Return (x, y) of the center of cell containing provided text 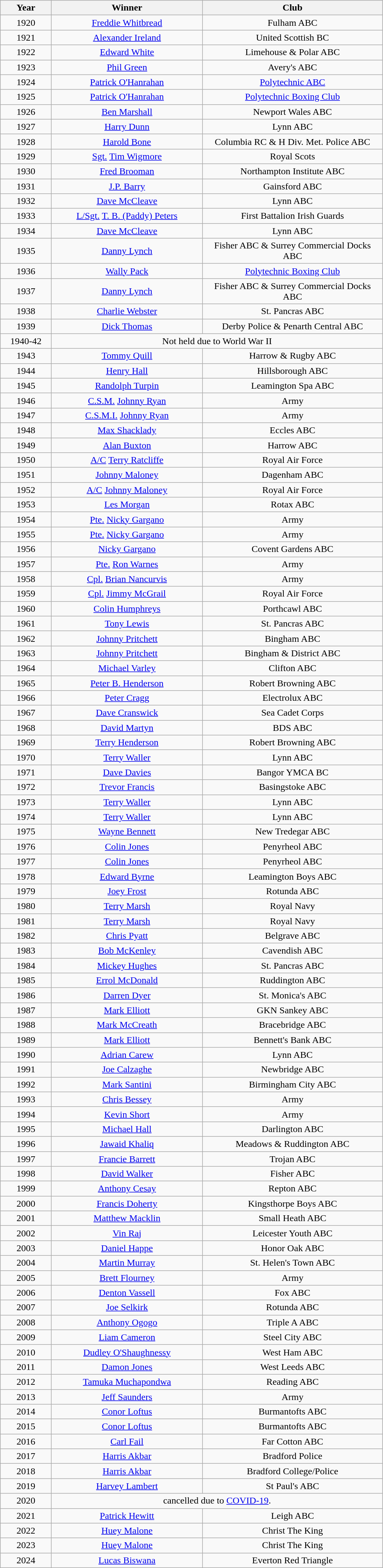
1998 (26, 1174)
1930 (26, 171)
Columbia RC & H Div. Met. Police ABC (292, 141)
Bangor YMCA BC (292, 772)
Liam Cameron (127, 1337)
Bennett's Bank ABC (292, 1040)
Harold Bone (127, 141)
Trevor Francis (127, 787)
Michael Varley (127, 668)
1965 (26, 683)
Errol McDonald (127, 980)
1946 (26, 400)
Porthcawl ABC (292, 609)
Eccles ABC (292, 430)
1932 (26, 201)
Birmingham City ABC (292, 1084)
Anthony Cesay (127, 1189)
2021 (26, 1516)
St Paul's ABC (292, 1486)
Tamuka Muchapondwa (127, 1382)
Leamington Boys ABC (292, 876)
Joe Selkirk (127, 1307)
Kevin Short (127, 1114)
1980 (26, 906)
Max Shacklady (127, 430)
Henry Hall (127, 371)
Bracebridge ABC (292, 1025)
2024 (26, 1560)
Honor Oak ABC (292, 1248)
1943 (26, 356)
David Martyn (127, 728)
J.P. Barry (127, 186)
1976 (26, 847)
Harrow & Rugby ABC (292, 356)
1984 (26, 966)
Charlie Webster (127, 311)
Martin Murray (127, 1263)
Ben Marshall (127, 112)
Terry Henderson (127, 743)
Alan Buxton (127, 445)
Sea Cadet Corps (292, 713)
2013 (26, 1397)
Wayne Bennett (127, 832)
Kingsthorpe Boys ABC (292, 1204)
2023 (26, 1545)
Fulham ABC (292, 23)
Edward White (127, 52)
1939 (26, 326)
Bradford College/Police (292, 1471)
1950 (26, 460)
1997 (26, 1159)
Steel City ABC (292, 1337)
Hillsborough ABC (292, 371)
Everton Red Triangle (292, 1560)
L/Sgt. T. B. (Paddy) Peters (127, 216)
1990 (26, 1055)
1953 (26, 505)
Mark Santini (127, 1084)
Wally Pack (127, 271)
Bingham & District ABC (292, 653)
Brett Flourney (127, 1278)
1926 (26, 112)
Jawaid Khaliq (127, 1144)
Club (292, 8)
Fox ABC (292, 1293)
Darren Dyer (127, 995)
Tommy Quill (127, 356)
Cpl. Jimmy McGrail (127, 594)
Damon Jones (127, 1367)
Rotax ABC (292, 505)
Fisher ABC (292, 1174)
1996 (26, 1144)
1944 (26, 371)
Gainsford ABC (292, 186)
Royal Scots (292, 156)
Adrian Carew (127, 1055)
1962 (26, 638)
1938 (26, 311)
United Scottish BC (292, 38)
Pte. Ron Warnes (127, 564)
Francis Doherty (127, 1204)
2007 (26, 1307)
Matthew Macklin (127, 1218)
1961 (26, 623)
Reading ABC (292, 1382)
Leigh ABC (292, 1516)
1959 (26, 594)
1947 (26, 415)
Johnny Maloney (127, 475)
Mickey Hughes (127, 966)
1958 (26, 579)
David Walker (127, 1174)
2001 (26, 1218)
2006 (26, 1293)
1955 (26, 534)
C.S.M.I. Johnny Ryan (127, 415)
1995 (26, 1129)
Year (26, 8)
Vin Raj (127, 1233)
Darlington ABC (292, 1129)
1945 (26, 386)
Derby Police & Penarth Central ABC (292, 326)
Electrolux ABC (292, 698)
Newbridge ABC (292, 1070)
Anthony Ogogo (127, 1322)
Bradford Police (292, 1456)
1967 (26, 713)
Belgrave ABC (292, 936)
A/C Terry Ratcliffe (127, 460)
1968 (26, 728)
1989 (26, 1040)
1934 (26, 231)
Dave Cranswick (127, 713)
Harvey Lambert (127, 1486)
2014 (26, 1412)
1948 (26, 430)
Cpl. Brian Nancurvis (127, 579)
2016 (26, 1441)
1963 (26, 653)
Trojan ABC (292, 1159)
Bob McKenley (127, 951)
Michael Hall (127, 1129)
Polytechnic ABC (292, 82)
2015 (26, 1427)
1971 (26, 772)
1985 (26, 980)
GKN Sankey ABC (292, 1010)
Harrow ABC (292, 445)
St. Helen's Town ABC (292, 1263)
1993 (26, 1099)
1992 (26, 1084)
Harry Dunn (127, 127)
1969 (26, 743)
Mark McCreath (127, 1025)
2008 (26, 1322)
1974 (26, 817)
Avery's ABC (292, 67)
1927 (26, 127)
1987 (26, 1010)
Leicester Youth ABC (292, 1233)
cancelled due to COVID-19. (217, 1501)
Clifton ABC (292, 668)
2005 (26, 1278)
Dagenham ABC (292, 475)
1983 (26, 951)
1921 (26, 38)
Chris Bessey (127, 1099)
2020 (26, 1501)
1920 (26, 23)
New Tredegar ABC (292, 832)
Far Cotton ABC (292, 1441)
Cavendish ABC (292, 951)
2004 (26, 1263)
Freddie Whitbread (127, 23)
West Leeds ABC (292, 1367)
2009 (26, 1337)
Tony Lewis (127, 623)
Newport Wales ABC (292, 112)
1952 (26, 490)
Edward Byrne (127, 876)
2000 (26, 1204)
Peter Cragg (127, 698)
1960 (26, 609)
1981 (26, 921)
1929 (26, 156)
Randolph Turpin (127, 386)
1931 (26, 186)
2012 (26, 1382)
1933 (26, 216)
Nicky Gargano (127, 549)
1925 (26, 97)
Peter B. Henderson (127, 683)
Repton ABC (292, 1189)
Joe Calzaghe (127, 1070)
Small Heath ABC (292, 1218)
Les Morgan (127, 505)
Sgt. Tim Wigmore (127, 156)
Not held due to World War II (217, 341)
Jeff Saunders (127, 1397)
Phil Green (127, 67)
1973 (26, 802)
1922 (26, 52)
Chris Pyatt (127, 936)
Basingstoke ABC (292, 787)
Fred Brooman (127, 171)
West Ham ABC (292, 1352)
1949 (26, 445)
Dave Davies (127, 772)
2011 (26, 1367)
2018 (26, 1471)
1977 (26, 861)
1991 (26, 1070)
Northampton Institute ABC (292, 171)
1964 (26, 668)
1957 (26, 564)
1988 (26, 1025)
1923 (26, 67)
1970 (26, 757)
Ruddington ABC (292, 980)
1924 (26, 82)
1979 (26, 891)
2002 (26, 1233)
1936 (26, 271)
1935 (26, 251)
2022 (26, 1530)
Joey Frost (127, 891)
Limehouse & Polar ABC (292, 52)
1937 (26, 291)
1951 (26, 475)
BDS ABC (292, 728)
1975 (26, 832)
1982 (26, 936)
A/C Johnny Maloney (127, 490)
1999 (26, 1189)
Alexander Ireland (127, 38)
C.S.M. Johnny Ryan (127, 400)
Lucas Biswana (127, 1560)
First Battalion Irish Guards (292, 216)
Daniel Happe (127, 1248)
Dudley O'Shaughnessy (127, 1352)
Francie Barrett (127, 1159)
1940-42 (26, 341)
Covent Gardens ABC (292, 549)
1994 (26, 1114)
Carl Fail (127, 1441)
1978 (26, 876)
Meadows & Ruddington ABC (292, 1144)
2003 (26, 1248)
1954 (26, 520)
1928 (26, 141)
1986 (26, 995)
1966 (26, 698)
1956 (26, 549)
Bingham ABC (292, 638)
Denton Vassell (127, 1293)
Colin Humphreys (127, 609)
2019 (26, 1486)
Triple A ABC (292, 1322)
Leamington Spa ABC (292, 386)
Dick Thomas (127, 326)
Winner (127, 8)
St. Monica's ABC (292, 995)
Patrick Hewitt (127, 1516)
2010 (26, 1352)
2017 (26, 1456)
1972 (26, 787)
